For the text-containing cell, return its midpoint in (X, Y) coordinate format. 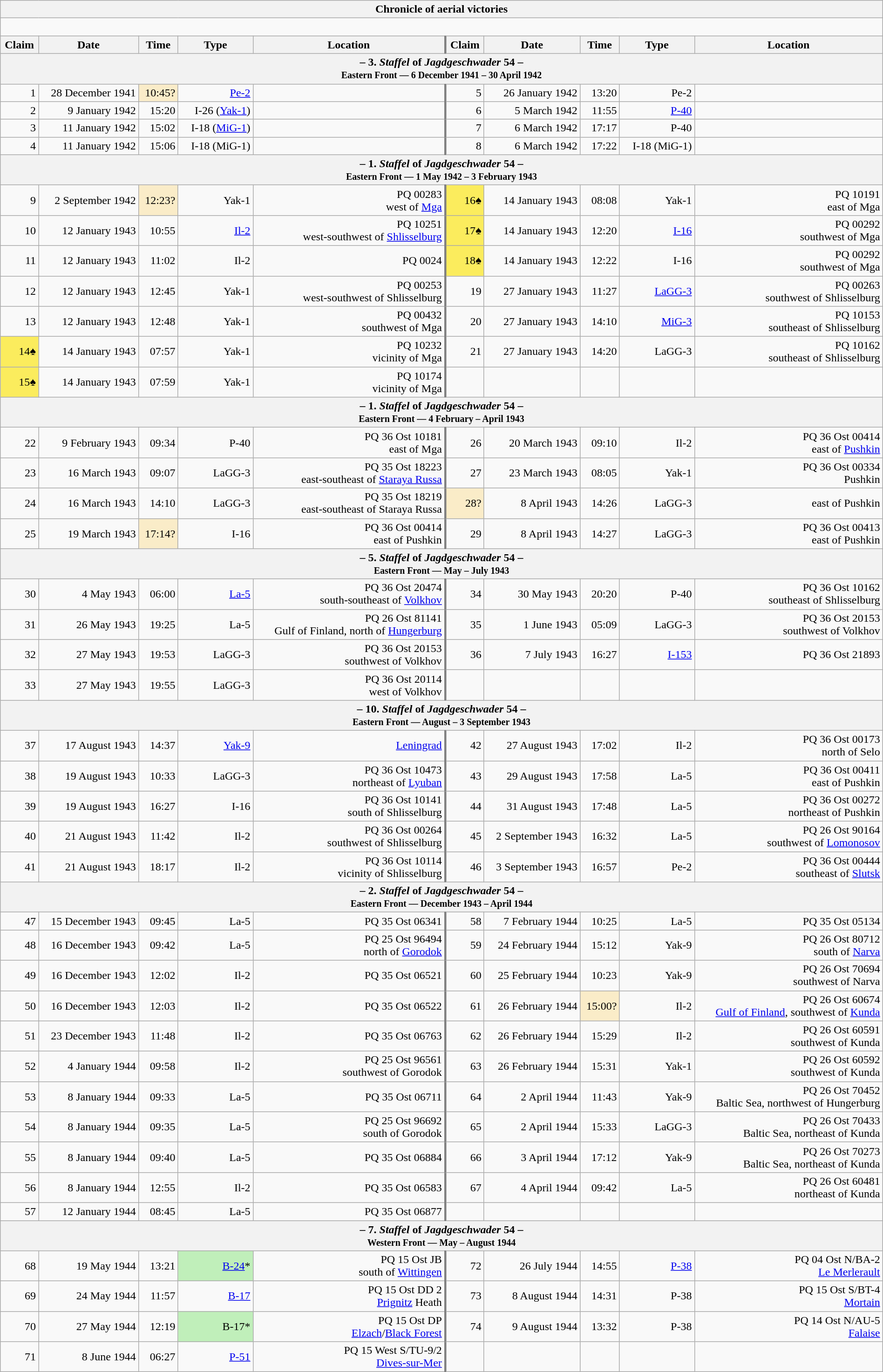
PQ 35 Ost 06877 (349, 1211)
PQ 35 Ost 06522 (349, 1006)
10:45? (158, 93)
PQ 26 Ost 80712 south of Narva (788, 945)
43 (465, 776)
Leningrad (349, 745)
PQ 15 Ost S/BT-4Mortain (788, 1297)
PQ 35 Ost 06711 (349, 1096)
PQ 00253 west-southwest of Shlisselburg (349, 291)
PQ 04 Ost N/BA-2Le Merlerault (788, 1266)
09:33 (158, 1096)
PQ 00263 southwest of Shlisselburg (788, 291)
19:25 (158, 624)
24 February 1944 (532, 945)
26 (465, 442)
55 (20, 1157)
12:02 (158, 975)
15:00? (600, 1006)
19 May 1944 (88, 1266)
14:31 (600, 1297)
PQ 26 Ost 60481northeast of Kunda (788, 1188)
17:22 (600, 146)
53 (20, 1096)
PQ 10191east of Mga (788, 200)
PQ 36 Ost 10473 northeast of Lyuban (349, 776)
PQ 36 Ost 00411 east of Pushkin (788, 776)
1 (20, 93)
16:32 (600, 836)
07:57 (158, 352)
17♠ (465, 230)
2 September 1943 (532, 836)
40 (20, 836)
PQ 26 Ost 90164 southwest of Lomonosov (788, 836)
– 1. Staffel of Jagdgeschwader 54 –Eastern Front — 1 May 1942 – 3 February 1943 (441, 170)
PQ 26 Ost 81141Gulf of Finland, north of Hungerburg (349, 624)
2 September 1942 (88, 200)
26 July 1944 (532, 1266)
14:27 (600, 534)
16♠ (465, 200)
14:26 (600, 503)
20 (465, 321)
19 (465, 291)
25 February 1944 (532, 975)
22 (20, 442)
15:33 (600, 1127)
PQ 36 Ost 00444 southeast of Slutsk (788, 867)
19:55 (158, 685)
17 August 1943 (88, 745)
09:10 (600, 442)
PQ 35 Ost 05134 (788, 921)
11 (20, 261)
PQ 15 Ost JBsouth of Wittingen (349, 1266)
PQ 25 Ost 96561 southwest of Gorodok (349, 1066)
52 (20, 1066)
PQ 10153southeast of Shlisselburg (788, 321)
PQ 10162southeast of Shlisselburg (788, 352)
67 (465, 1188)
20 March 1943 (532, 442)
33 (20, 685)
57 (20, 1211)
25 (20, 534)
PQ 35 Ost 06521 (349, 975)
PQ 0024 (349, 261)
60 (465, 975)
– 3. Staffel of Jagdgeschwader 54 –Eastern Front — 6 December 1941 – 30 April 1942 (441, 69)
Chronicle of aerial victories (441, 9)
12 January 1944 (88, 1211)
17:02 (600, 745)
37 (20, 745)
PQ 10251 west-southwest of Shlisselburg (349, 230)
PQ 26 Ost 60674Gulf of Finland, southwest of Kunda (788, 1006)
PQ 35 Ost 06763 (349, 1036)
32 (20, 655)
11:27 (600, 291)
4 (20, 146)
PQ 36 Ost 21893 (788, 655)
PQ 26 Ost 70452Baltic Sea, northwest of Hungerburg (788, 1096)
10:23 (600, 975)
15:02 (158, 128)
12:19 (158, 1326)
– 5. Staffel of Jagdgeschwader 54 –Eastern Front — May – July 1943 (441, 564)
8 August 1944 (532, 1297)
10 (20, 230)
14:37 (158, 745)
38 (20, 776)
49 (20, 975)
09:45 (158, 921)
66 (465, 1157)
13:20 (600, 93)
28? (465, 503)
46 (465, 867)
08:05 (600, 473)
PQ 26 Ost 60591southwest of Kunda (788, 1036)
PQ 26 Ost 60592southwest of Kunda (788, 1066)
east of Pushkin (788, 503)
24 (20, 503)
12:55 (158, 1188)
PQ 26 Ost 70273Baltic Sea, northeast of Kunda (788, 1157)
20:20 (600, 594)
PQ 36 Ost 00264 southwest of Shlisselburg (349, 836)
15:31 (600, 1066)
10:55 (158, 230)
17:12 (600, 1157)
15:12 (600, 945)
68 (20, 1266)
14♠ (20, 352)
10:25 (600, 921)
31 August 1943 (532, 807)
15:20 (158, 110)
41 (20, 867)
08:45 (158, 1211)
15 December 1943 (88, 921)
12:22 (600, 261)
7 July 1943 (532, 655)
11:02 (158, 261)
27 (465, 473)
PQ 36 Ost 10181east of Mga (349, 442)
3 September 1943 (532, 867)
14:55 (600, 1266)
12:03 (158, 1006)
11:55 (600, 110)
17:48 (600, 807)
09:58 (158, 1066)
PQ 35 Ost 18219 east-southeast of Staraya Russa (349, 503)
PQ 10232vicinity of Mga (349, 352)
PQ 15 Ost DPElzach/Black Forest (349, 1326)
27 August 1943 (532, 745)
PQ 36 Ost 00272 northeast of Pushkin (788, 807)
PQ 25 Ost 96692 south of Gorodok (349, 1127)
23 (20, 473)
11:57 (158, 1297)
15:29 (600, 1036)
11:48 (158, 1036)
27 May 1944 (88, 1326)
12:23? (158, 200)
PQ 15 Ost DD 2Prignitz Heath (349, 1297)
73 (465, 1297)
PQ 14 Ost N/AU-5Falaise (788, 1326)
PQ 00432 southwest of Mga (349, 321)
31 (20, 624)
64 (465, 1096)
PQ 36 Ost 20474 south-southeast of Volkhov (349, 594)
26 January 1942 (532, 93)
34 (465, 594)
17:58 (600, 776)
MiG-3 (657, 321)
45 (465, 836)
39 (20, 807)
PQ 25 Ost 96494north of Gorodok (349, 945)
36 (465, 655)
PQ 35 Ost 06583 (349, 1188)
50 (20, 1006)
19 March 1943 (88, 534)
72 (465, 1266)
71 (20, 1357)
11:43 (600, 1096)
PQ 36 Ost 10141south of Shlisselburg (349, 807)
44 (465, 807)
35 (465, 624)
05:09 (600, 624)
7 (465, 128)
29 (465, 534)
3 (20, 128)
9 January 1942 (88, 110)
PQ 00283 west of Mga (349, 200)
4 May 1943 (88, 594)
P-51 (215, 1357)
11:42 (158, 836)
B-17 (215, 1297)
13 (20, 321)
PQ 10174vicinity of Mga (349, 382)
59 (465, 945)
15♠ (20, 382)
– 1. Staffel of Jagdgeschwader 54 –Eastern Front — 4 February – April 1943 (441, 413)
30 (20, 594)
19:53 (158, 655)
47 (20, 921)
9 August 1944 (532, 1326)
12 (20, 291)
48 (20, 945)
65 (465, 1127)
PQ 15 West S/TU-9/2Dives-sur-Mer (349, 1357)
12:45 (158, 291)
07:59 (158, 382)
PQ 26 Ost 70694 southwest of Narva (788, 975)
29 August 1943 (532, 776)
21 (465, 352)
17:14? (158, 534)
09:07 (158, 473)
PQ 36 Ost 10162southeast of Shlisselburg (788, 594)
26 May 1943 (88, 624)
14:20 (600, 352)
– 2. Staffel of Jagdgeschwader 54 –Eastern Front — December 1943 – April 1944 (441, 897)
5 (465, 93)
08:08 (600, 200)
I-26 (Yak-1) (215, 110)
13:32 (600, 1326)
51 (20, 1036)
– 7. Staffel of Jagdgeschwader 54 –Western Front — May – August 1944 (441, 1235)
09:35 (158, 1127)
58 (465, 921)
PQ 26 Ost 70433Baltic Sea, northeast of Kunda (788, 1127)
PQ 35 Ost 18223 east-southeast of Staraya Russa (349, 473)
B-24* (215, 1266)
PQ 36 Ost 10114vicinity of Shlisselburg (349, 867)
5 March 1942 (532, 110)
9 (20, 200)
7 February 1944 (532, 921)
56 (20, 1188)
PQ 35 Ost 06341 (349, 921)
06:00 (158, 594)
4 April 1944 (532, 1188)
1 June 1943 (532, 624)
PQ 35 Ost 06884 (349, 1157)
06:27 (158, 1357)
69 (20, 1297)
30 May 1943 (532, 594)
PQ 36 Ost 00173 north of Selo (788, 745)
8 June 1944 (88, 1357)
6 (465, 110)
24 May 1944 (88, 1297)
4 January 1944 (88, 1066)
16:57 (600, 867)
12:20 (600, 230)
PQ 36 Ost 00413 east of Pushkin (788, 534)
I-153 (657, 655)
15:06 (158, 146)
74 (465, 1326)
3 April 1944 (532, 1157)
B-17* (215, 1326)
13:21 (158, 1266)
12:48 (158, 321)
8 (465, 146)
– 10. Staffel of Jagdgeschwader 54 –Eastern Front — August – 3 September 1943 (441, 715)
2 (20, 110)
62 (465, 1036)
PQ 36 Ost 00334Pushkin (788, 473)
23 March 1943 (532, 473)
09:40 (158, 1157)
23 December 1943 (88, 1036)
42 (465, 745)
17:17 (600, 128)
28 December 1941 (88, 93)
10:33 (158, 776)
70 (20, 1326)
61 (465, 1006)
09:34 (158, 442)
63 (465, 1066)
18♠ (465, 261)
9 February 1943 (88, 442)
18:17 (158, 867)
54 (20, 1127)
PQ 36 Ost 20114west of Volkhov (349, 685)
